Scan for the cell matching the given text and deliver its (X, Y) coordinate at center. 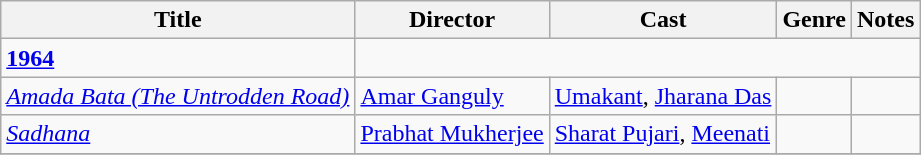
Title (178, 20)
Amar Ganguly (452, 96)
1964 (178, 58)
Umakant, Jharana Das (663, 96)
Prabhat Mukherjee (452, 134)
Notes (886, 20)
Director (452, 20)
Genre (814, 20)
Amada Bata (The Untrodden Road) (178, 96)
Cast (663, 20)
Sadhana (178, 134)
Sharat Pujari, Meenati (663, 134)
